Return [X, Y] of the center of cell containing provided text 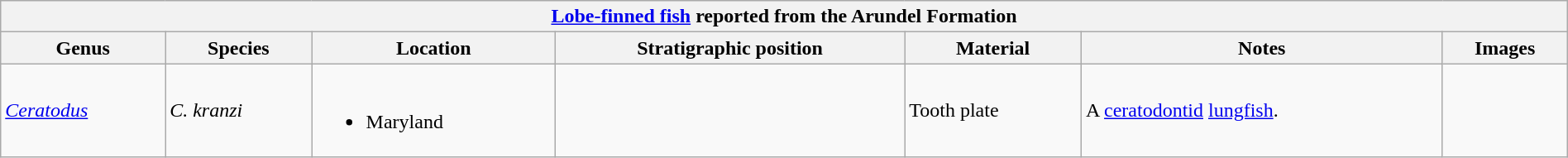
C. kranzi [238, 111]
Ceratodus [83, 111]
Stratigraphic position [729, 48]
Genus [83, 48]
Location [433, 48]
Maryland [433, 111]
A ceratodontid lungfish. [1262, 111]
Images [1505, 48]
Lobe-finned fish reported from the Arundel Formation [784, 17]
Material [993, 48]
Species [238, 48]
Notes [1262, 48]
Tooth plate [993, 111]
